Capture the cell that displays the provided text and extract its (x, y) central coordinate. 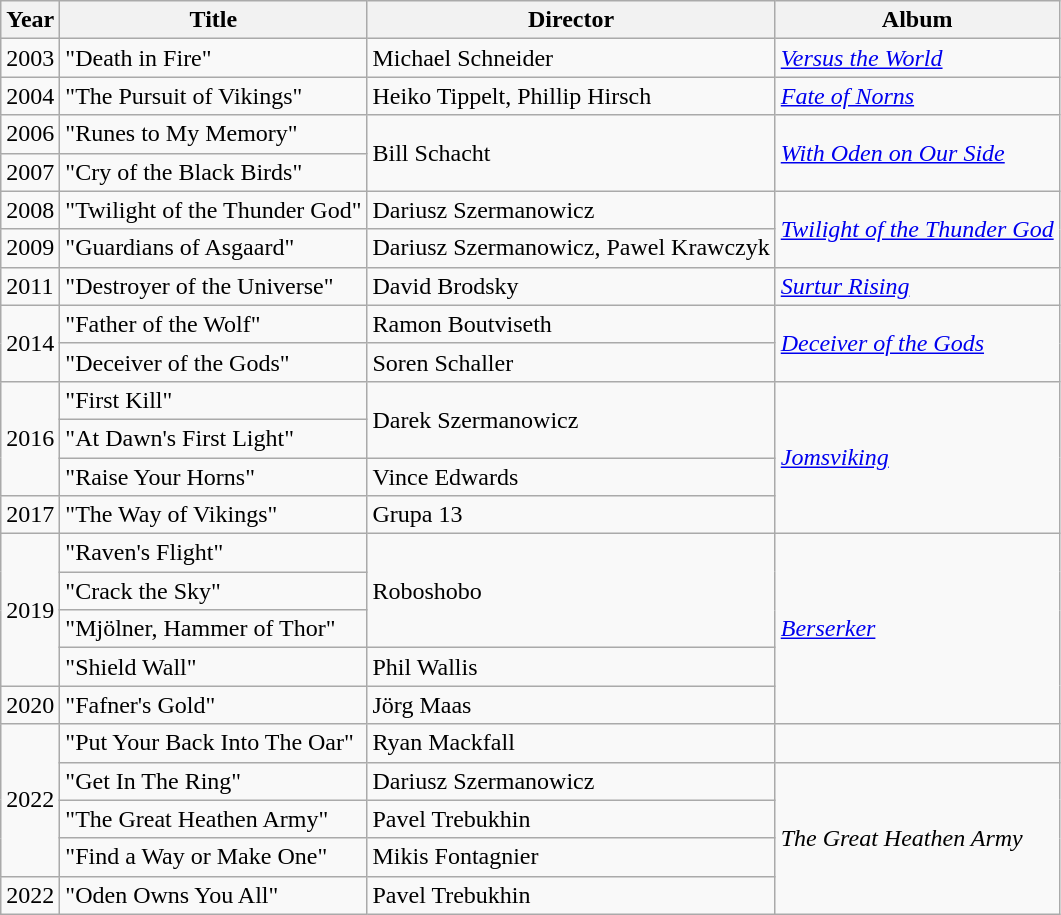
"Deceiver of the Gods" (214, 362)
Bill Schacht (571, 153)
"Put Your Back Into The Oar" (214, 743)
Director (571, 20)
Surtur Rising (917, 286)
Album (917, 20)
2017 (30, 515)
Grupa 13 (571, 515)
Jomsviking (917, 457)
Berserker (917, 629)
Deceiver of the Gods (917, 343)
"Raven's Flight" (214, 553)
2008 (30, 210)
2009 (30, 248)
"The Pursuit of Vikings" (214, 96)
2016 (30, 438)
Year (30, 20)
2020 (30, 705)
David Brodsky (571, 286)
2006 (30, 134)
2011 (30, 286)
Dariusz Szermanowicz, Pawel Krawczyk (571, 248)
"The Way of Vikings" (214, 515)
Jörg Maas (571, 705)
Title (214, 20)
Roboshobo (571, 591)
"Father of the Wolf" (214, 324)
Ryan Mackfall (571, 743)
"Crack the Sky" (214, 591)
"Guardians of Asgaard" (214, 248)
2014 (30, 343)
"Raise Your Horns" (214, 477)
"Death in Fire" (214, 58)
"Get In The Ring" (214, 781)
Heiko Tippelt, Phillip Hirsch (571, 96)
"Cry of the Black Birds" (214, 172)
"Destroyer of the Universe" (214, 286)
Versus the World (917, 58)
Phil Wallis (571, 667)
"At Dawn's First Light" (214, 438)
Darek Szermanowicz (571, 419)
2007 (30, 172)
The Great Heathen Army (917, 838)
Vince Edwards (571, 477)
"Runes to My Memory" (214, 134)
With Oden on Our Side (917, 153)
Soren Schaller (571, 362)
2003 (30, 58)
"Oden Owns You All" (214, 895)
Mikis Fontagnier (571, 857)
2019 (30, 610)
Michael Schneider (571, 58)
Twilight of the Thunder God (917, 229)
"Find a Way or Make One" (214, 857)
"Twilight of the Thunder God" (214, 210)
"The Great Heathen Army" (214, 819)
Fate of Norns (917, 96)
2004 (30, 96)
Ramon Boutviseth (571, 324)
"First Kill" (214, 400)
"Fafner's Gold" (214, 705)
"Shield Wall" (214, 667)
"Mjölner, Hammer of Thor" (214, 629)
